Scan for the cell matching the given text and deliver its [X, Y] coordinate at center. 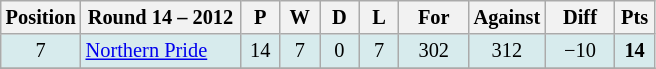
0 [340, 51]
For [434, 17]
Round 14 – 2012 [161, 17]
Against [508, 17]
312 [508, 51]
P [260, 17]
302 [434, 51]
Pts [635, 17]
L [379, 17]
W [300, 17]
−10 [580, 51]
D [340, 17]
Position [41, 17]
Northern Pride [161, 51]
Diff [580, 17]
